Locate the cell with the specified text and output its (X, Y) center coordinate. 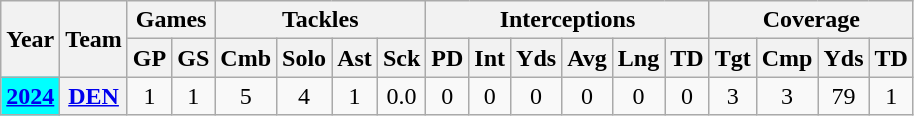
Year (30, 39)
Ast (355, 58)
0.0 (401, 96)
Interceptions (568, 20)
5 (246, 96)
Team (94, 39)
Avg (588, 58)
Sck (401, 58)
PD (448, 58)
4 (304, 96)
79 (844, 96)
Cmp (787, 58)
GP (149, 58)
Cmb (246, 58)
Tgt (732, 58)
Int (490, 58)
Lng (638, 58)
2024 (30, 96)
Games (170, 20)
DEN (94, 96)
Solo (304, 58)
Tackles (320, 20)
GS (194, 58)
Coverage (811, 20)
